Locate the cell with the specified text and output its (X, Y) center coordinate. 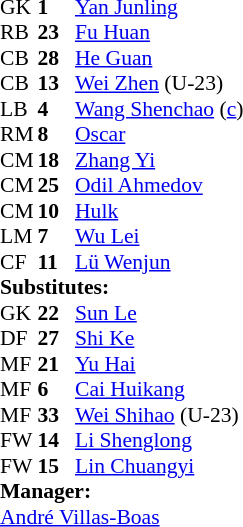
LB (19, 109)
21 (57, 364)
LM (19, 237)
22 (57, 313)
RB (19, 33)
4 (57, 109)
11 (57, 262)
28 (57, 58)
7 (57, 237)
8 (57, 135)
CF (19, 262)
14 (57, 441)
10 (57, 211)
18 (57, 160)
13 (57, 83)
DF (19, 339)
23 (57, 33)
15 (57, 466)
27 (57, 339)
RM (19, 135)
6 (57, 389)
25 (57, 185)
GK (19, 313)
33 (57, 415)
